Identify which cell holds the provided text, then report its (x, y) central coordinate. 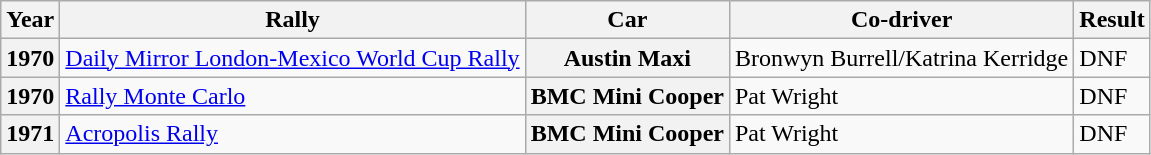
Rally (292, 20)
Daily Mirror London-Mexico World Cup Rally (292, 58)
Year (30, 20)
Acropolis Rally (292, 134)
Car (627, 20)
Bronwyn Burrell/Katrina Kerridge (901, 58)
Austin Maxi (627, 58)
Result (1112, 20)
Rally Monte Carlo (292, 96)
1971 (30, 134)
Co-driver (901, 20)
